Scan for the cell matching the given text and deliver its (X, Y) coordinate at center. 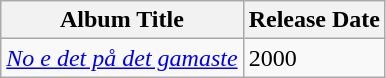
No e det på det gamaste (122, 58)
2000 (314, 58)
Album Title (122, 20)
Release Date (314, 20)
